Return (x, y) of the center of cell containing provided text 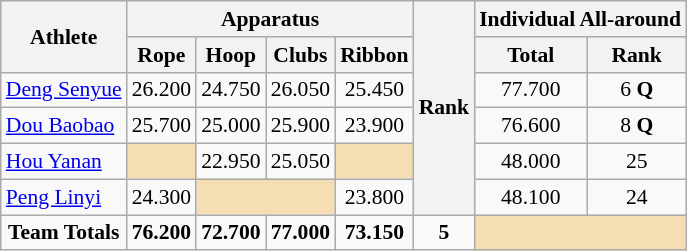
Hou Yanan (64, 162)
8 Q (636, 126)
Apparatus (270, 19)
23.800 (374, 197)
22.950 (230, 162)
23.900 (374, 126)
25.050 (300, 162)
5 (444, 233)
24.750 (230, 90)
25.700 (162, 126)
26.050 (300, 90)
25.000 (230, 126)
Deng Senyue (64, 90)
6 Q (636, 90)
72.700 (230, 233)
76.600 (530, 126)
48.000 (530, 162)
Ribbon (374, 55)
Individual All-around (580, 19)
25.900 (300, 126)
Athlete (64, 36)
77.000 (300, 233)
24 (636, 197)
25.450 (374, 90)
76.200 (162, 233)
73.150 (374, 233)
77.700 (530, 90)
26.200 (162, 90)
Team Totals (64, 233)
Peng Linyi (64, 197)
Hoop (230, 55)
48.100 (530, 197)
Total (530, 55)
25 (636, 162)
Rope (162, 55)
Clubs (300, 55)
Dou Baobao (64, 126)
24.300 (162, 197)
